Return the [X, Y] coordinate for the center point of the cell that contains the specified text.  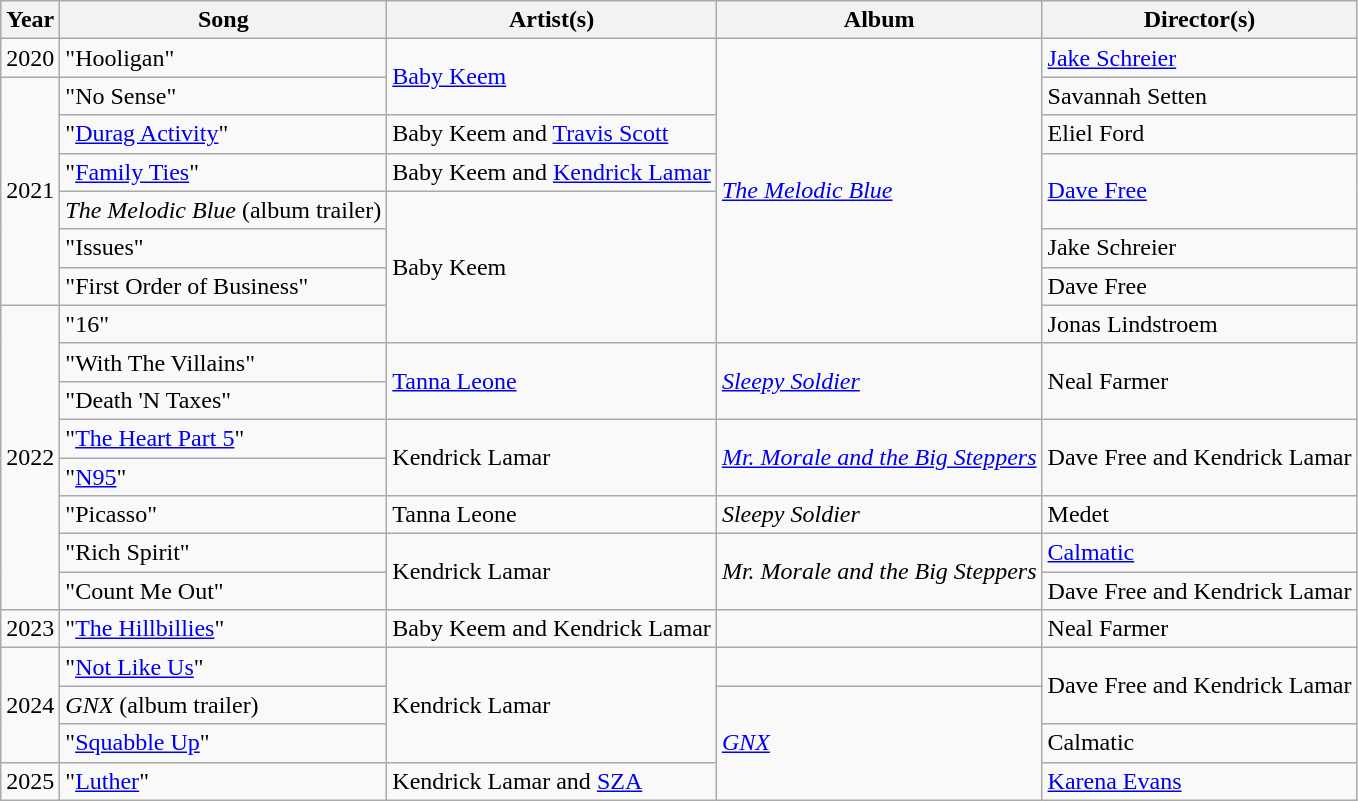
"No Sense" [224, 96]
GNX [879, 743]
Song [224, 20]
"Luther" [224, 781]
Artist(s) [552, 20]
"Not Like Us" [224, 667]
The Melodic Blue (album trailer) [224, 210]
Kendrick Lamar and SZA [552, 781]
Baby Keem and Travis Scott [552, 134]
Year [30, 20]
"Squabble Up" [224, 743]
GNX (album trailer) [224, 705]
"N95" [224, 477]
Karena Evans [1200, 781]
"The Hillbillies" [224, 629]
"16" [224, 324]
2022 [30, 457]
2024 [30, 705]
Savannah Setten [1200, 96]
"Death 'N Taxes" [224, 400]
Director(s) [1200, 20]
Album [879, 20]
"Family Ties" [224, 172]
"Hooligan" [224, 58]
The Melodic Blue [879, 191]
"With The Villains" [224, 362]
"Issues" [224, 248]
"Count Me Out" [224, 591]
"Picasso" [224, 515]
Eliel Ford [1200, 134]
"Rich Spirit" [224, 553]
2023 [30, 629]
2025 [30, 781]
"The Heart Part 5" [224, 438]
Jonas Lindstroem [1200, 324]
"Durag Activity" [224, 134]
"First Order of Business" [224, 286]
2021 [30, 191]
2020 [30, 58]
Medet [1200, 515]
